Detect which cell encompasses the target text, then output its (x, y) center coordinate. 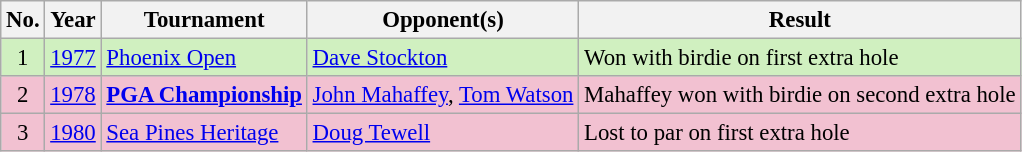
Phoenix Open (204, 58)
3 (23, 133)
2 (23, 95)
No. (23, 20)
John Mahaffey, Tom Watson (442, 95)
Lost to par on first extra hole (800, 133)
Won with birdie on first extra hole (800, 58)
Tournament (204, 20)
Dave Stockton (442, 58)
Sea Pines Heritage (204, 133)
1978 (73, 95)
Doug Tewell (442, 133)
Year (73, 20)
1 (23, 58)
Opponent(s) (442, 20)
Mahaffey won with birdie on second extra hole (800, 95)
PGA Championship (204, 95)
1980 (73, 133)
Result (800, 20)
1977 (73, 58)
